Capture the cell that displays the provided text and extract its [X, Y] central coordinate. 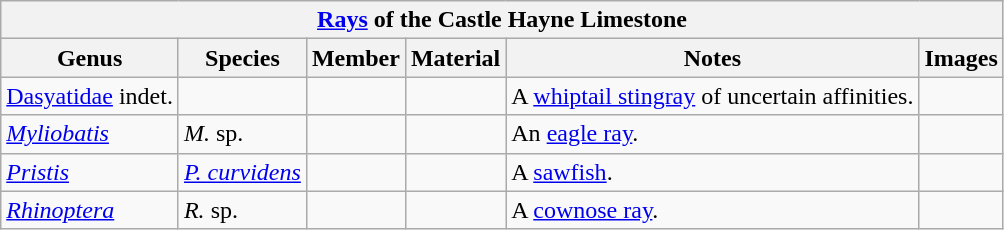
Dasyatidae indet. [90, 96]
A cownose ray. [712, 210]
Member [356, 58]
M. sp. [242, 134]
Rays of the Castle Hayne Limestone [502, 20]
A whiptail stingray of uncertain affinities. [712, 96]
Species [242, 58]
R. sp. [242, 210]
Genus [90, 58]
Notes [712, 58]
Myliobatis [90, 134]
Material [455, 58]
P. curvidens [242, 172]
Pristis [90, 172]
A sawfish. [712, 172]
An eagle ray. [712, 134]
Images [961, 58]
Rhinoptera [90, 210]
